Extract the (x, y) coordinate from the center of the cell holding the provided text.  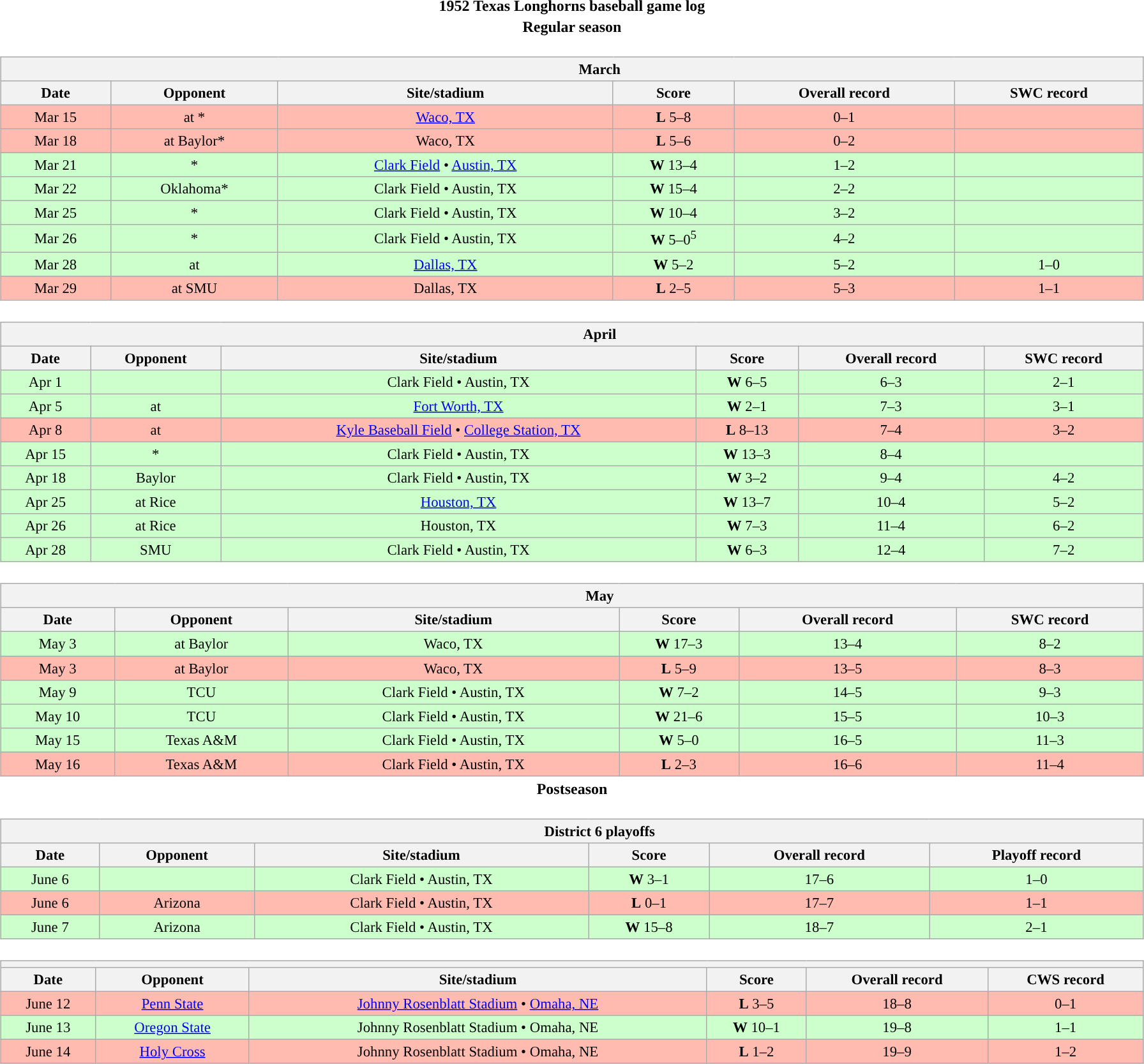
May 16 (57, 764)
7–4 (891, 430)
W 6–3 (747, 550)
W 3–1 (649, 879)
W 10–4 (674, 213)
Mar 25 (56, 213)
W 6–5 (747, 382)
W 15–4 (674, 189)
L 0–1 (649, 903)
18–8 (897, 1004)
L 8–13 (747, 430)
Mar 18 (56, 141)
10–3 (1050, 716)
18–7 (819, 927)
CWS record (1065, 980)
at SMU (194, 288)
Apr 8 (46, 430)
March (572, 69)
Apr 5 (46, 406)
L 5–9 (679, 668)
W 7–2 (679, 692)
Mar 26 (56, 238)
7–2 (1064, 550)
at * (194, 117)
W 21–6 (679, 716)
19–8 (897, 1028)
Oklahoma* (194, 189)
L 2–5 (674, 288)
June 13 (49, 1028)
Penn State (172, 1004)
9–4 (891, 478)
L 2–3 (679, 764)
Holy Cross (172, 1052)
Apr 26 (46, 526)
W 13–3 (747, 454)
Apr 15 (46, 454)
W 3–2 (747, 478)
May 15 (57, 740)
Apr 25 (46, 502)
Kyle Baseball Field • College Station, TX (458, 430)
6–3 (891, 382)
at Baylor* (194, 141)
Mar 22 (56, 189)
Apr 1 (46, 382)
Apr 18 (46, 478)
19–9 (897, 1052)
11–3 (1050, 740)
16–6 (848, 764)
8–3 (1050, 668)
16–5 (848, 740)
L 1–2 (756, 1052)
Oregon State (172, 1028)
8–4 (891, 454)
3–1 (1064, 406)
17–6 (819, 879)
8–2 (1050, 644)
L 3–5 (756, 1004)
7–3 (891, 406)
May 9 (57, 692)
10–4 (891, 502)
W 5–0 (679, 740)
9–3 (1050, 692)
W 13–4 (674, 165)
W 10–1 (756, 1028)
W 5–05 (674, 238)
April (572, 334)
Mar 21 (56, 165)
W 7–3 (747, 526)
L 5–6 (674, 141)
June 7 (50, 927)
15–5 (848, 716)
May 10 (57, 716)
13–5 (848, 668)
June 14 (49, 1052)
0–2 (844, 141)
Playoff record (1037, 855)
W 17–3 (679, 644)
W 2–1 (747, 406)
W 5–2 (674, 264)
2–2 (844, 189)
Mar 28 (56, 264)
May (572, 596)
District 6 playoffs (572, 831)
W 13–7 (747, 502)
5–3 (844, 288)
Apr 28 (46, 550)
Mar 29 (56, 288)
6–2 (1064, 526)
Baylor (156, 478)
June 12 (49, 1004)
L 5–8 (674, 117)
14–5 (848, 692)
W 15–8 (649, 927)
Fort Worth, TX (458, 406)
17–7 (819, 903)
13–4 (848, 644)
Mar 15 (56, 117)
12–4 (891, 550)
SMU (156, 550)
